Search for the cell housing the specified text and yield its [X, Y] center coordinate. 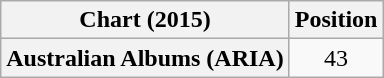
Chart (2015) [145, 20]
43 [336, 58]
Australian Albums (ARIA) [145, 58]
Position [336, 20]
